Capture the cell that displays the provided text and extract its [x, y] central coordinate. 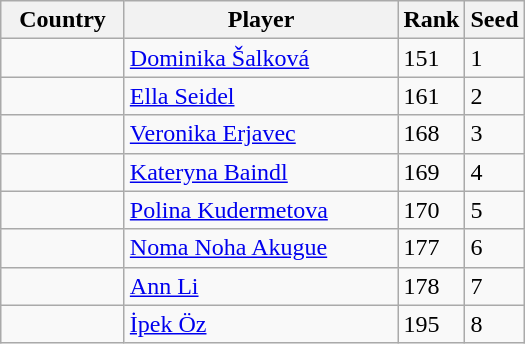
3 [494, 134]
Ella Seidel [261, 96]
1 [494, 58]
Player [261, 20]
6 [494, 248]
195 [432, 324]
169 [432, 172]
2 [494, 96]
Ann Li [261, 286]
177 [432, 248]
7 [494, 286]
Polina Kudermetova [261, 210]
4 [494, 172]
168 [432, 134]
Country [63, 20]
Seed [494, 20]
Kateryna Baindl [261, 172]
151 [432, 58]
170 [432, 210]
Dominika Šalková [261, 58]
8 [494, 324]
Noma Noha Akugue [261, 248]
178 [432, 286]
İpek Öz [261, 324]
Rank [432, 20]
161 [432, 96]
5 [494, 210]
Veronika Erjavec [261, 134]
